Return the (X, Y) coordinate for the center point of the cell that contains the specified text.  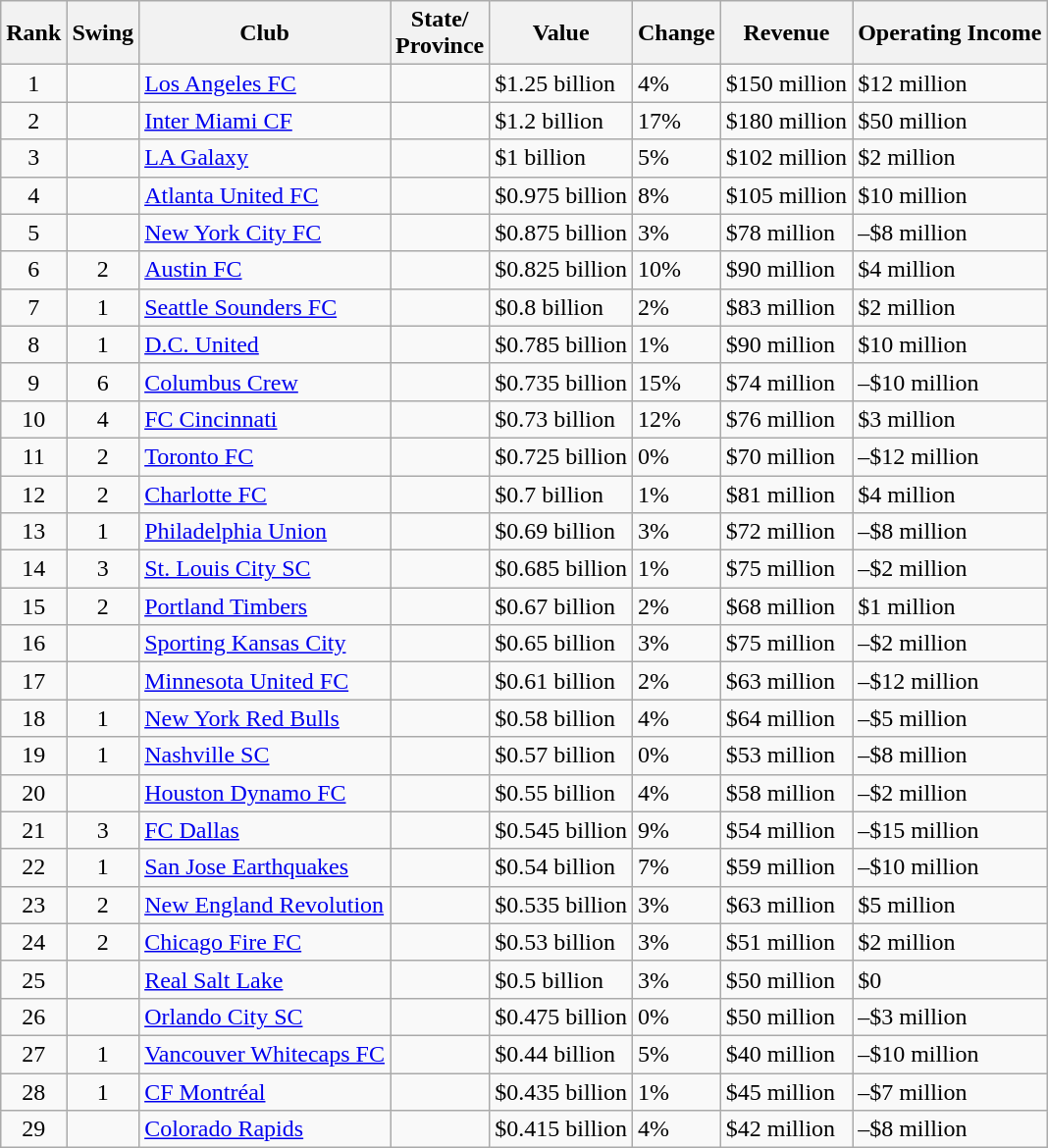
$0.61 billion (561, 681)
Swing (103, 33)
Chicago Fire FC (265, 942)
$0.975 billion (561, 195)
$0.58 billion (561, 718)
13 (33, 532)
18 (33, 718)
$180 million (786, 121)
10% (677, 270)
12 (33, 494)
Philadelphia Union (265, 532)
12% (677, 419)
LA Galaxy (265, 158)
25 (33, 979)
$0.725 billion (561, 456)
CF Montréal (265, 1092)
Portland Timbers (265, 606)
Nashville SC (265, 756)
$0.69 billion (561, 532)
Los Angeles FC (265, 83)
17% (677, 121)
8 (33, 344)
11 (33, 456)
Rank (33, 33)
5 (33, 233)
$0.685 billion (561, 569)
$42 million (786, 1129)
$0.435 billion (561, 1092)
$0.875 billion (561, 233)
Minnesota United FC (265, 681)
–$5 million (950, 718)
$45 million (786, 1092)
Real Salt Lake (265, 979)
21 (33, 830)
–$3 million (950, 1017)
10 (33, 419)
$78 million (786, 233)
$0.825 billion (561, 270)
$70 million (786, 456)
St. Louis City SC (265, 569)
$0.57 billion (561, 756)
$1 million (950, 606)
14 (33, 569)
$59 million (786, 867)
$3 million (950, 419)
Atlanta United FC (265, 195)
27 (33, 1054)
9 (33, 382)
Toronto FC (265, 456)
$1.2 billion (561, 121)
Columbus Crew (265, 382)
$0.44 billion (561, 1054)
$0.545 billion (561, 830)
$0.8 billion (561, 307)
$0.55 billion (561, 793)
Seattle Sounders FC (265, 307)
15 (33, 606)
Inter Miami CF (265, 121)
$53 million (786, 756)
–$7 million (950, 1092)
15% (677, 382)
$81 million (786, 494)
$1 billion (561, 158)
D.C. United (265, 344)
$74 million (786, 382)
$12 million (950, 83)
$0.73 billion (561, 419)
$0.535 billion (561, 905)
$54 million (786, 830)
17 (33, 681)
$0.67 billion (561, 606)
$5 million (950, 905)
16 (33, 644)
Colorado Rapids (265, 1129)
23 (33, 905)
$0.735 billion (561, 382)
$1.25 billion (561, 83)
$76 million (786, 419)
$0.5 billion (561, 979)
$72 million (786, 532)
Charlotte FC (265, 494)
New England Revolution (265, 905)
Austin FC (265, 270)
Vancouver Whitecaps FC (265, 1054)
7 (33, 307)
$51 million (786, 942)
FC Cincinnati (265, 419)
29 (33, 1129)
Change (677, 33)
$0.7 billion (561, 494)
$0.785 billion (561, 344)
28 (33, 1092)
20 (33, 793)
$0.65 billion (561, 644)
24 (33, 942)
New York Red Bulls (265, 718)
New York City FC (265, 233)
Value (561, 33)
Houston Dynamo FC (265, 793)
$0 (950, 979)
7% (677, 867)
22 (33, 867)
Club (265, 33)
19 (33, 756)
Revenue (786, 33)
Sporting Kansas City (265, 644)
FC Dallas (265, 830)
$68 million (786, 606)
–$15 million (950, 830)
$0.415 billion (561, 1129)
State/Province (440, 33)
$40 million (786, 1054)
26 (33, 1017)
$105 million (786, 195)
8% (677, 195)
Operating Income (950, 33)
9% (677, 830)
$0.53 billion (561, 942)
$150 million (786, 83)
$0.54 billion (561, 867)
$102 million (786, 158)
$0.475 billion (561, 1017)
San Jose Earthquakes (265, 867)
$83 million (786, 307)
$58 million (786, 793)
$64 million (786, 718)
Orlando City SC (265, 1017)
